Find where the given text appears and provide that cell's center as (X, Y) coordinate. 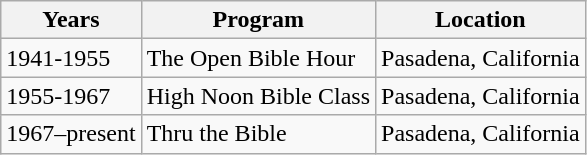
Years (71, 20)
1967–present (71, 134)
1955-1967 (71, 96)
Program (258, 20)
High Noon Bible Class (258, 96)
Thru the Bible (258, 134)
Location (481, 20)
The Open Bible Hour (258, 58)
1941-1955 (71, 58)
